Pinpoint the cell where the given text exists, returning its [X, Y] midpoint coordinate. 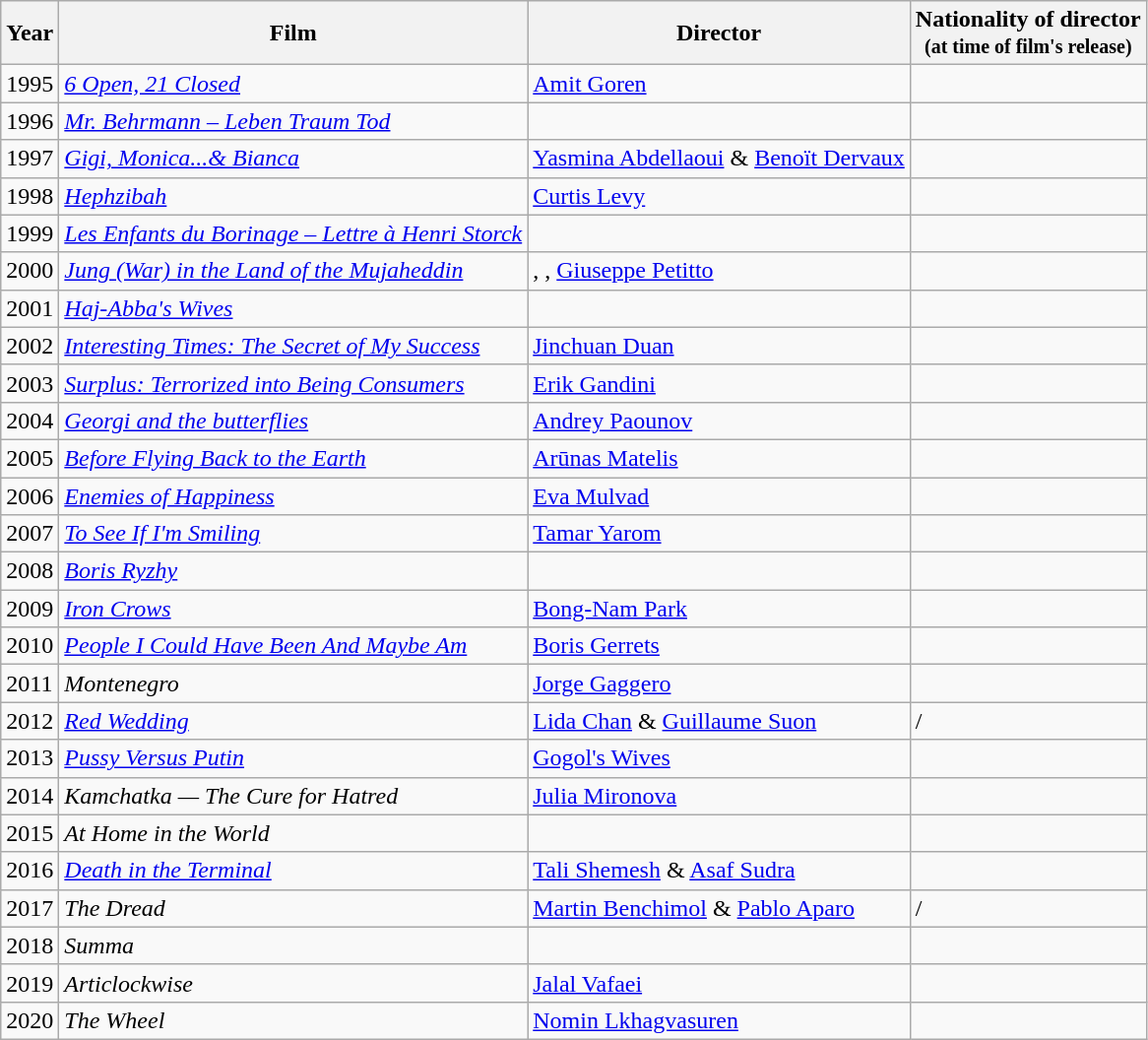
2007 [30, 534]
Montenegro [293, 683]
The Wheel [293, 1020]
1995 [30, 84]
Jalal Vafaei [719, 983]
Jinchuan Duan [719, 346]
Amit Goren [719, 84]
Jorge Gaggero [719, 683]
The Dread [293, 908]
Haj-Abba's Wives [293, 308]
2004 [30, 421]
, , Giuseppe Petitto [719, 271]
2011 [30, 683]
Erik Gandini [719, 383]
Nomin Lkhagvasuren [719, 1020]
Eva Mulvad [719, 495]
Kamchatka — The Cure for Hatred [293, 796]
2016 [30, 871]
2013 [30, 758]
Enemies of Happiness [293, 495]
Mr. Behrmann – Leben Traum Tod [293, 121]
Boris Gerrets [719, 646]
Gogol's Wives [719, 758]
2000 [30, 271]
Martin Benchimol & Pablo Aparo [719, 908]
6 Open, 21 Closed [293, 84]
Summa [293, 945]
Director [719, 33]
Boris Ryzhy [293, 571]
2003 [30, 383]
Pussy Versus Putin [293, 758]
Death in the Terminal [293, 871]
Les Enfants du Borinage – Lettre à Henri Storck [293, 233]
2014 [30, 796]
Yasmina Abdellaoui & Benoït Dervaux [719, 159]
Before Flying Back to the Earth [293, 458]
2001 [30, 308]
2005 [30, 458]
2020 [30, 1020]
Georgi and the butterflies [293, 421]
Bong-Nam Park [719, 609]
Surplus: Terrorized into Being Consumers [293, 383]
Andrey Paounov [719, 421]
2002 [30, 346]
Arūnas Matelis [719, 458]
2017 [30, 908]
1996 [30, 121]
Interesting Times: The Secret of My Success [293, 346]
Gigi, Monica...& Bianca [293, 159]
Year [30, 33]
Red Wedding [293, 721]
2008 [30, 571]
1998 [30, 196]
People I Could Have Been And Maybe Am [293, 646]
Julia Mironova [719, 796]
2010 [30, 646]
1999 [30, 233]
At Home in the World [293, 833]
2012 [30, 721]
Curtis Levy [719, 196]
Articlockwise [293, 983]
Jung (War) in the Land of the Mujaheddin [293, 271]
Nationality of director(at time of film's release) [1028, 33]
Iron Crows [293, 609]
Hephzibah [293, 196]
2009 [30, 609]
Lida Chan & Guillaume Suon [719, 721]
Tamar Yarom [719, 534]
1997 [30, 159]
Film [293, 33]
2015 [30, 833]
To See If I'm Smiling [293, 534]
Tali Shemesh & Asaf Sudra [719, 871]
2018 [30, 945]
2006 [30, 495]
2019 [30, 983]
